From the cell containing the given text, extract its center point as (x, y) coordinate. 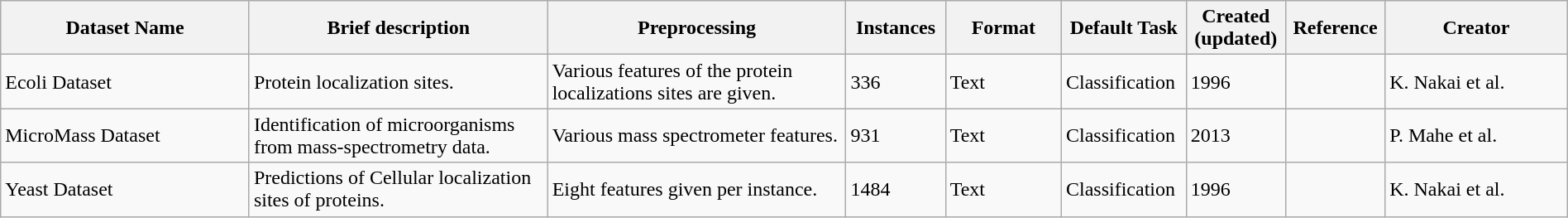
P. Mahe et al. (1477, 136)
Instances (896, 28)
Various features of the protein localizations sites are given. (696, 81)
Various mass spectrometer features. (696, 136)
Created (updated) (1236, 28)
Eight features given per instance. (696, 189)
Identification of microorganisms from mass-spectrometry data. (399, 136)
Protein localization sites. (399, 81)
931 (896, 136)
Predictions of Cellular localization sites of proteins. (399, 189)
Reference (1335, 28)
Preprocessing (696, 28)
Brief description (399, 28)
Ecoli Dataset (126, 81)
2013 (1236, 136)
Yeast Dataset (126, 189)
MicroMass Dataset (126, 136)
Default Task (1123, 28)
1484 (896, 189)
Creator (1477, 28)
Dataset Name (126, 28)
Format (1003, 28)
336 (896, 81)
